Return [X, Y] of the center of cell containing provided text 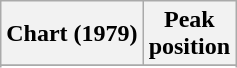
Peakposition [189, 34]
Chart (1979) [72, 34]
